Capture the cell that displays the provided text and extract its (X, Y) central coordinate. 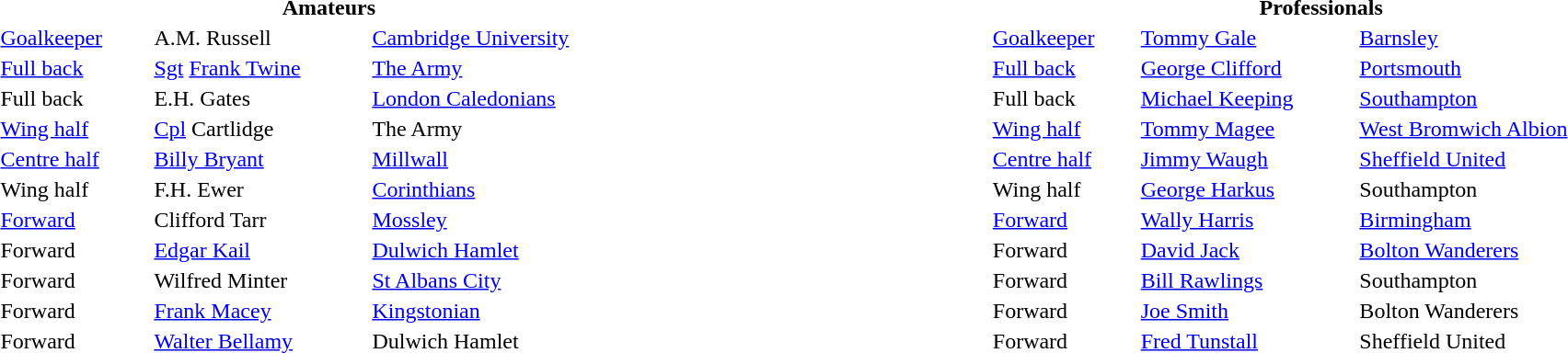
E.H. Gates (260, 98)
Kingstonian (515, 311)
London Caledonians (515, 98)
Tommy Gale (1248, 38)
David Jack (1248, 250)
Mossley (515, 220)
Dulwich Hamlet (515, 250)
Joe Smith (1248, 311)
Clifford Tarr (260, 220)
Wally Harris (1248, 220)
Cambridge University (515, 38)
St Albans City (515, 280)
George Harkus (1248, 189)
Edgar Kail (260, 250)
Millwall (515, 159)
Cpl Cartlidge (260, 129)
Billy Bryant (260, 159)
Michael Keeping (1248, 98)
Jimmy Waugh (1248, 159)
Sgt Frank Twine (260, 68)
Centre half (1064, 159)
Wilfred Minter (260, 280)
Bill Rawlings (1248, 280)
Frank Macey (260, 311)
Corinthians (515, 189)
A.M. Russell (260, 38)
F.H. Ewer (260, 189)
George Clifford (1248, 68)
Tommy Magee (1248, 129)
Goalkeeper (1064, 38)
